Identify which cell holds the provided text, then report its (X, Y) central coordinate. 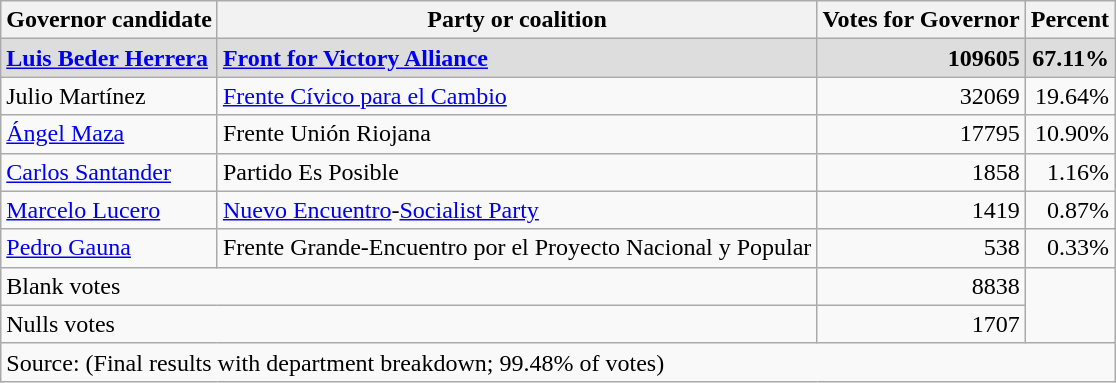
0.87% (1070, 210)
Ángel Maza (110, 134)
67.11% (1070, 58)
109605 (921, 58)
Julio Martínez (110, 96)
Partido Es Posible (517, 172)
1.16% (1070, 172)
0.33% (1070, 248)
Frente Grande-Encuentro por el Proyecto Nacional y Popular (517, 248)
Blank votes (409, 286)
17795 (921, 134)
Votes for Governor (921, 20)
1858 (921, 172)
Percent (1070, 20)
1707 (921, 324)
Frente Unión Riojana (517, 134)
Nuevo Encuentro-Socialist Party (517, 210)
19.64% (1070, 96)
Luis Beder Herrera (110, 58)
Marcelo Lucero (110, 210)
Nulls votes (409, 324)
538 (921, 248)
Pedro Gauna (110, 248)
Source: (Final results with department breakdown; 99.48% of votes) (558, 362)
Carlos Santander (110, 172)
Governor candidate (110, 20)
10.90% (1070, 134)
Front for Victory Alliance (517, 58)
32069 (921, 96)
Party or coalition (517, 20)
8838 (921, 286)
Frente Cívico para el Cambio (517, 96)
1419 (921, 210)
